Detect which cell encompasses the target text, then output its [x, y] center coordinate. 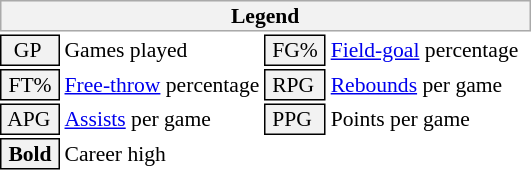
Games played [162, 50]
Assists per game [162, 120]
Rebounds per game [430, 85]
FG% [295, 50]
Free-throw percentage [162, 85]
PPG [295, 120]
APG [30, 120]
RPG [295, 85]
GP [30, 50]
Career high [162, 154]
Points per game [430, 120]
Bold [30, 154]
Legend [265, 16]
Field-goal percentage [430, 50]
FT% [30, 85]
